Return the (x, y) coordinate for the center point of the cell that contains the specified text.  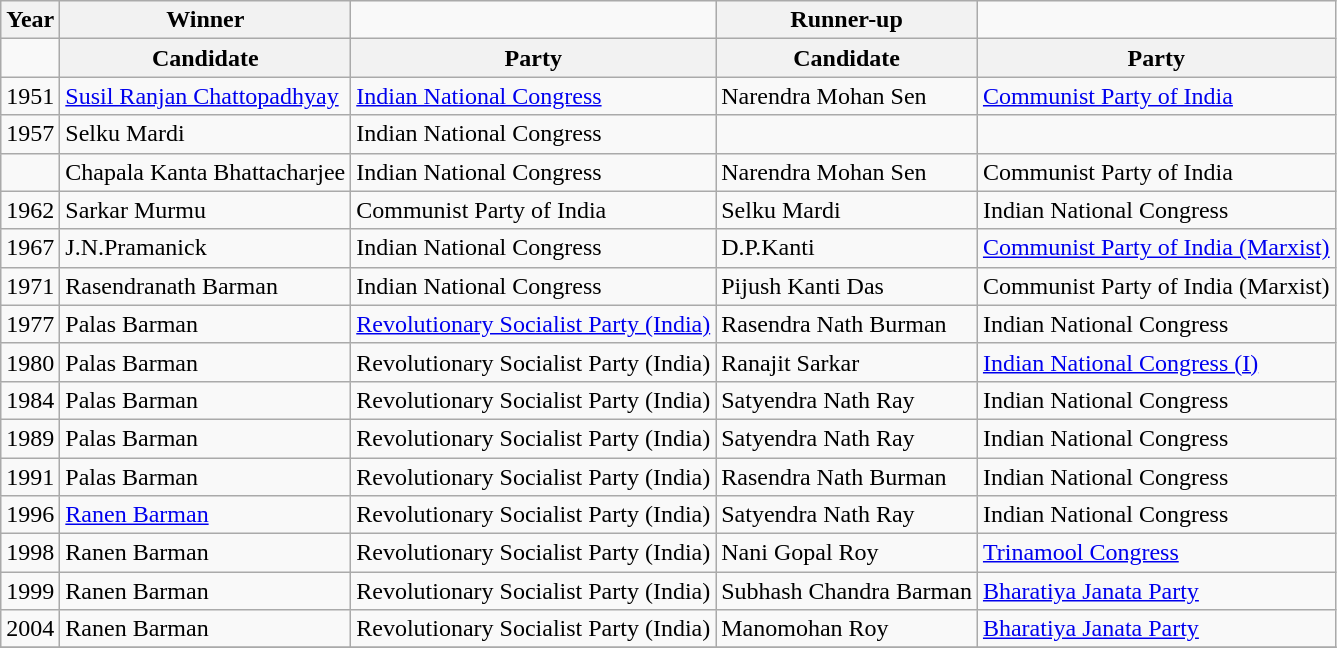
1962 (30, 210)
Ranajit Sarkar (847, 362)
1971 (30, 286)
J.N.Pramanick (206, 248)
Runner-up (847, 20)
Nani Gopal Roy (847, 553)
1951 (30, 96)
Winner (206, 20)
Trinamool Congress (1156, 553)
D.P.Kanti (847, 248)
1957 (30, 134)
1967 (30, 248)
1989 (30, 438)
Chapala Kanta Bhattacharjee (206, 172)
Manomohan Roy (847, 629)
1980 (30, 362)
1996 (30, 515)
Susil Ranjan Chattopadhyay (206, 96)
1991 (30, 477)
1977 (30, 324)
2004 (30, 629)
1999 (30, 591)
Indian National Congress (I) (1156, 362)
Year (30, 20)
Rasendranath Barman (206, 286)
1998 (30, 553)
Sarkar Murmu (206, 210)
Pijush Kanti Das (847, 286)
1984 (30, 400)
Subhash Chandra Barman (847, 591)
